For the text-containing cell, return its midpoint in [x, y] coordinate format. 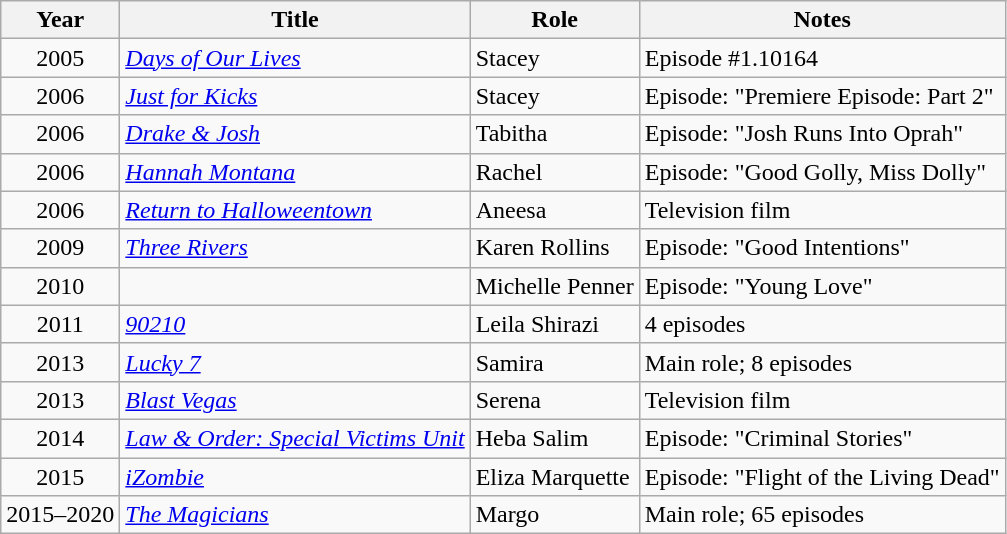
Return to Halloweentown [295, 210]
Days of Our Lives [295, 58]
Episode: "Good Golly, Miss Dolly" [822, 172]
Episode: "Josh Runs Into Oprah" [822, 134]
Serena [554, 400]
Law & Order: Special Victims Unit [295, 438]
Michelle Penner [554, 286]
Episode #1.10164 [822, 58]
2014 [60, 438]
2010 [60, 286]
Just for Kicks [295, 96]
Tabitha [554, 134]
Margo [554, 515]
2005 [60, 58]
Title [295, 20]
Main role; 65 episodes [822, 515]
90210 [295, 324]
Aneesa [554, 210]
Three Rivers [295, 248]
Role [554, 20]
2015 [60, 477]
Hannah Montana [295, 172]
Leila Shirazi [554, 324]
Year [60, 20]
iZombie [295, 477]
Episode: "Young Love" [822, 286]
Eliza Marquette [554, 477]
Main role; 8 episodes [822, 362]
Episode: "Good Intentions" [822, 248]
Karen Rollins [554, 248]
Drake & Josh [295, 134]
Episode: "Criminal Stories" [822, 438]
Blast Vegas [295, 400]
Samira [554, 362]
2009 [60, 248]
2011 [60, 324]
Heba Salim [554, 438]
Lucky 7 [295, 362]
The Magicians [295, 515]
Episode: "Flight of the Living Dead" [822, 477]
4 episodes [822, 324]
Episode: "Premiere Episode: Part 2" [822, 96]
2015–2020 [60, 515]
Notes [822, 20]
Rachel [554, 172]
